Determine the (x, y) coordinate at the center of the cell enclosing the given text.  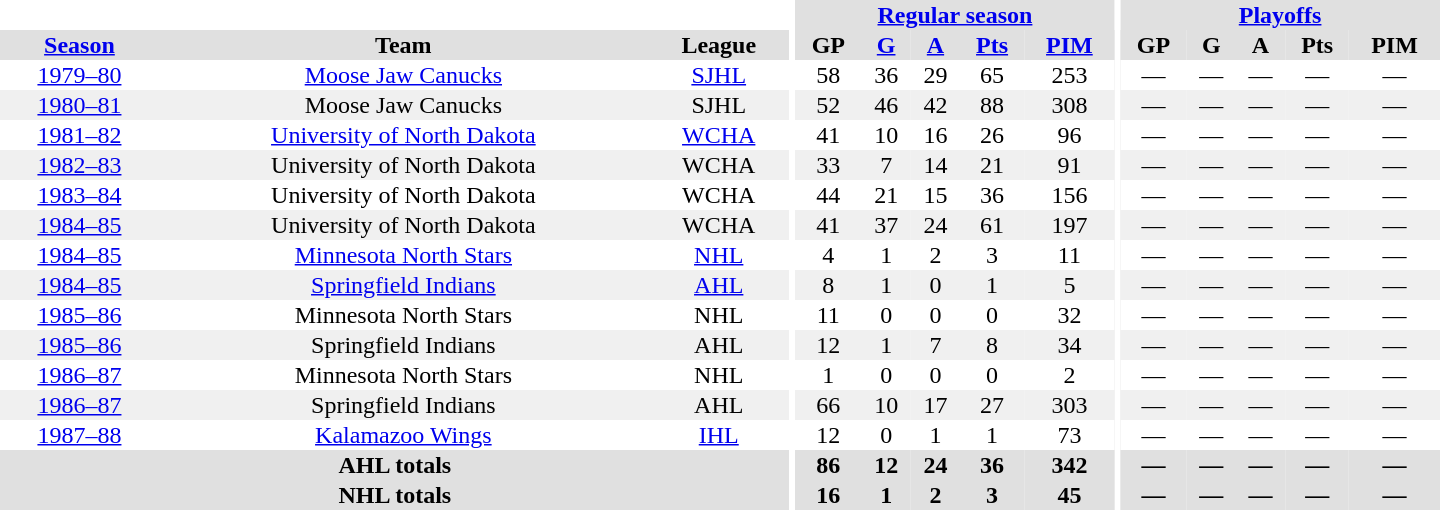
303 (1070, 405)
29 (936, 75)
Team (404, 45)
AHL totals (395, 465)
61 (992, 225)
88 (992, 105)
15 (936, 195)
1987–88 (80, 435)
58 (828, 75)
1981–82 (80, 135)
27 (992, 405)
46 (886, 105)
IHL (719, 435)
308 (1070, 105)
156 (1070, 195)
91 (1070, 165)
73 (1070, 435)
Kalamazoo Wings (404, 435)
52 (828, 105)
1983–84 (80, 195)
Season (80, 45)
96 (1070, 135)
1980–81 (80, 105)
Playoffs (1280, 15)
86 (828, 465)
1979–80 (80, 75)
Regular season (955, 15)
66 (828, 405)
1982–83 (80, 165)
League (719, 45)
65 (992, 75)
37 (886, 225)
33 (828, 165)
14 (936, 165)
34 (1070, 345)
32 (1070, 315)
44 (828, 195)
253 (1070, 75)
42 (936, 105)
26 (992, 135)
342 (1070, 465)
NHL totals (395, 495)
17 (936, 405)
5 (1070, 285)
4 (828, 255)
45 (1070, 495)
197 (1070, 225)
